Return the [x, y] coordinate for the center point of the cell that contains the specified text.  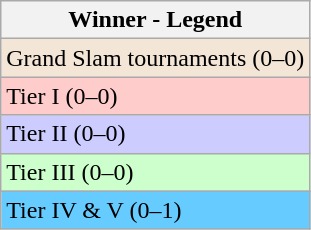
Tier III (0–0) [156, 172]
Tier I (0–0) [156, 96]
Winner - Legend [156, 20]
Grand Slam tournaments (0–0) [156, 58]
Tier II (0–0) [156, 134]
Tier IV & V (0–1) [156, 210]
